Identify which cell holds the provided text, then report its [x, y] central coordinate. 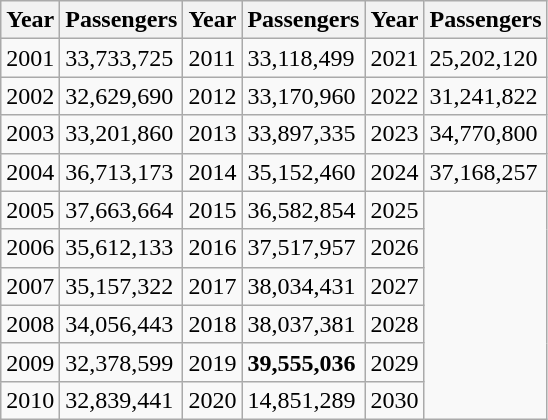
2018 [212, 324]
2022 [394, 96]
32,839,441 [122, 400]
33,118,499 [304, 58]
2001 [30, 58]
2005 [30, 210]
2020 [212, 400]
2004 [30, 172]
38,037,381 [304, 324]
2003 [30, 134]
35,612,133 [122, 248]
2029 [394, 362]
35,152,460 [304, 172]
2030 [394, 400]
32,629,690 [122, 96]
2024 [394, 172]
38,034,431 [304, 286]
2010 [30, 400]
37,517,957 [304, 248]
2016 [212, 248]
34,056,443 [122, 324]
14,851,289 [304, 400]
33,733,725 [122, 58]
36,582,854 [304, 210]
2015 [212, 210]
2025 [394, 210]
33,170,960 [304, 96]
34,770,800 [486, 134]
2026 [394, 248]
39,555,036 [304, 362]
2021 [394, 58]
37,168,257 [486, 172]
2009 [30, 362]
2019 [212, 362]
36,713,173 [122, 172]
2011 [212, 58]
2013 [212, 134]
2012 [212, 96]
2008 [30, 324]
2023 [394, 134]
2027 [394, 286]
25,202,120 [486, 58]
37,663,664 [122, 210]
31,241,822 [486, 96]
33,897,335 [304, 134]
2017 [212, 286]
32,378,599 [122, 362]
2006 [30, 248]
2002 [30, 96]
2007 [30, 286]
2014 [212, 172]
2028 [394, 324]
33,201,860 [122, 134]
35,157,322 [122, 286]
